Extract the [x, y] coordinate from the center of the cell holding the provided text.  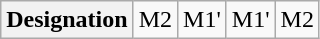
Designation [67, 20]
